Scan for the cell matching the given text and deliver its [x, y] coordinate at center. 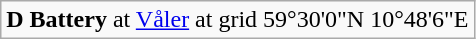
D Battery at Våler at grid 59°30'0"N 10°48'6"E [238, 20]
